Provide the [X, Y] coordinate of the cell's center where the given text is located.  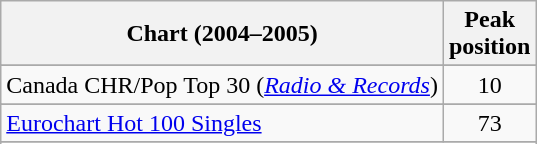
Canada CHR/Pop Top 30 (Radio & Records) [222, 85]
Chart (2004–2005) [222, 34]
Eurochart Hot 100 Singles [222, 123]
73 [489, 123]
Peakposition [489, 34]
10 [489, 85]
